Return the [X, Y] coordinate for the center point of the cell that contains the specified text.  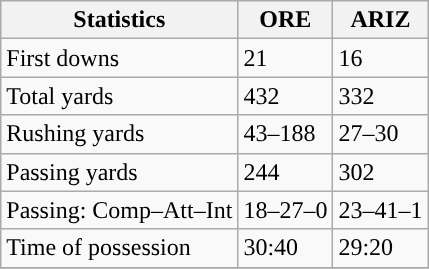
43–188 [286, 134]
27–30 [380, 134]
23–41–1 [380, 210]
29:20 [380, 248]
Statistics [120, 20]
ORE [286, 20]
432 [286, 96]
302 [380, 172]
Passing: Comp–Att–Int [120, 210]
16 [380, 58]
Total yards [120, 96]
First downs [120, 58]
Passing yards [120, 172]
244 [286, 172]
Time of possession [120, 248]
21 [286, 58]
30:40 [286, 248]
332 [380, 96]
Rushing yards [120, 134]
ARIZ [380, 20]
18–27–0 [286, 210]
